Output the (x, y) coordinate of the center of the cell containing the given text.  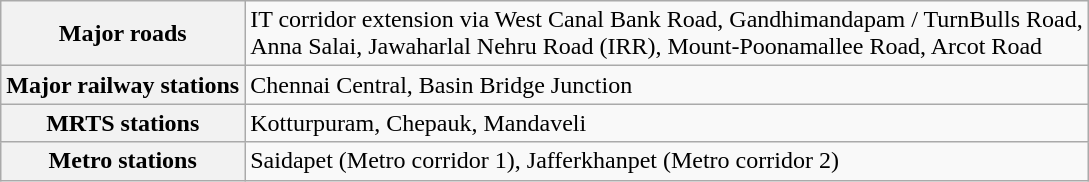
Major roads (123, 34)
MRTS stations (123, 123)
Chennai Central, Basin Bridge Junction (666, 85)
Major railway stations (123, 85)
Kotturpuram, Chepauk, Mandaveli (666, 123)
Saidapet (Metro corridor 1), Jafferkhanpet (Metro corridor 2) (666, 161)
Metro stations (123, 161)
